Pinpoint the cell where the given text exists, returning its [x, y] midpoint coordinate. 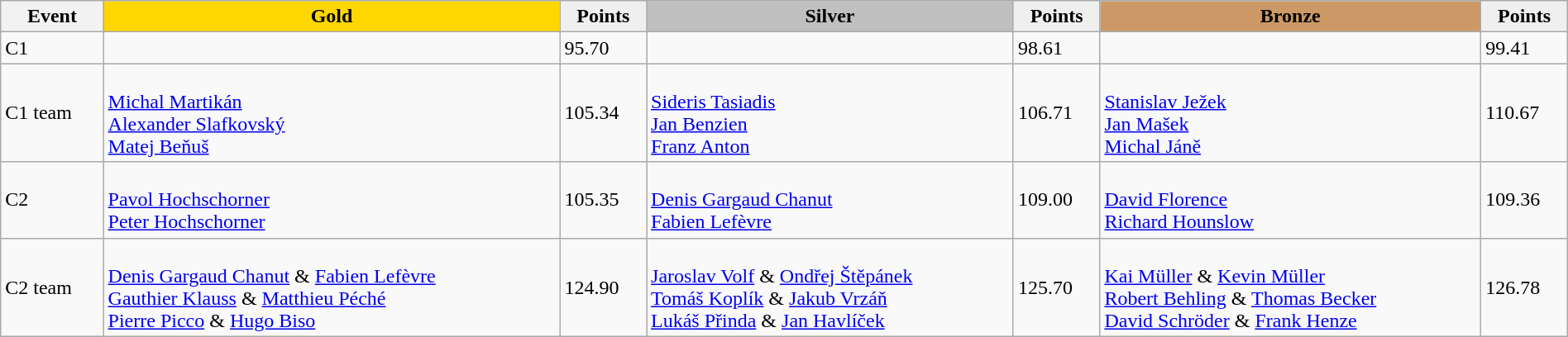
Denis Gargaud Chanut & Fabien LefèvreGauthier Klauss & Matthieu PéchéPierre Picco & Hugo Biso [332, 287]
106.71 [1056, 112]
Gold [332, 17]
95.70 [603, 48]
Denis Gargaud ChanutFabien Lefèvre [830, 200]
105.34 [603, 112]
C1 [52, 48]
110.67 [1525, 112]
David FlorenceRichard Hounslow [1290, 200]
Event [52, 17]
C2 team [52, 287]
109.00 [1056, 200]
Jaroslav Volf & Ondřej ŠtěpánekTomáš Koplík & Jakub VrzáňLukáš Přinda & Jan Havlíček [830, 287]
126.78 [1525, 287]
C2 [52, 200]
109.36 [1525, 200]
Kai Müller & Kevin MüllerRobert Behling & Thomas BeckerDavid Schröder & Frank Henze [1290, 287]
99.41 [1525, 48]
124.90 [603, 287]
Sideris TasiadisJan BenzienFranz Anton [830, 112]
98.61 [1056, 48]
125.70 [1056, 287]
C1 team [52, 112]
Silver [830, 17]
Pavol HochschornerPeter Hochschorner [332, 200]
Stanislav JežekJan MašekMichal Jáně [1290, 112]
Bronze [1290, 17]
105.35 [603, 200]
Michal MartikánAlexander SlafkovskýMatej Beňuš [332, 112]
